Locate the cell with the specified text and output its (X, Y) center coordinate. 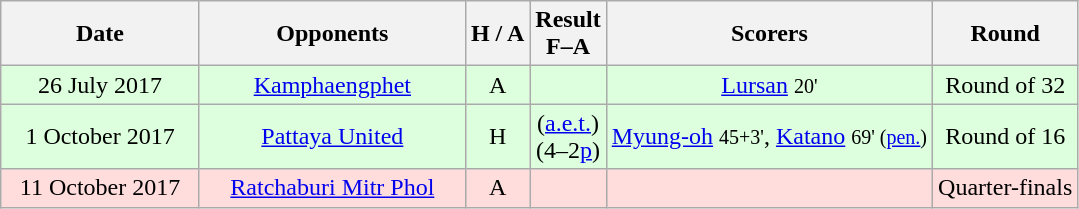
Scorers (769, 34)
1 October 2017 (100, 136)
Round of 16 (1006, 136)
Lursan 20' (769, 85)
Round of 32 (1006, 85)
Quarter-finals (1006, 188)
26 July 2017 (100, 85)
Myung-oh 45+3', Katano 69' (pen.) (769, 136)
ResultF–A (568, 34)
Date (100, 34)
Kamphaengphet (332, 85)
(a.e.t.)(4–2p) (568, 136)
Round (1006, 34)
H / A (497, 34)
Opponents (332, 34)
Pattaya United (332, 136)
11 October 2017 (100, 188)
Ratchaburi Mitr Phol (332, 188)
H (497, 136)
